Return [x, y] of the center of cell containing provided text 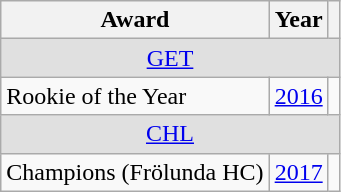
Champions (Frölunda HC) [135, 172]
2016 [298, 96]
2017 [298, 172]
GET [170, 58]
Award [135, 20]
Year [298, 20]
Rookie of the Year [135, 96]
CHL [170, 134]
